Detect which cell encompasses the target text, then output its [x, y] center coordinate. 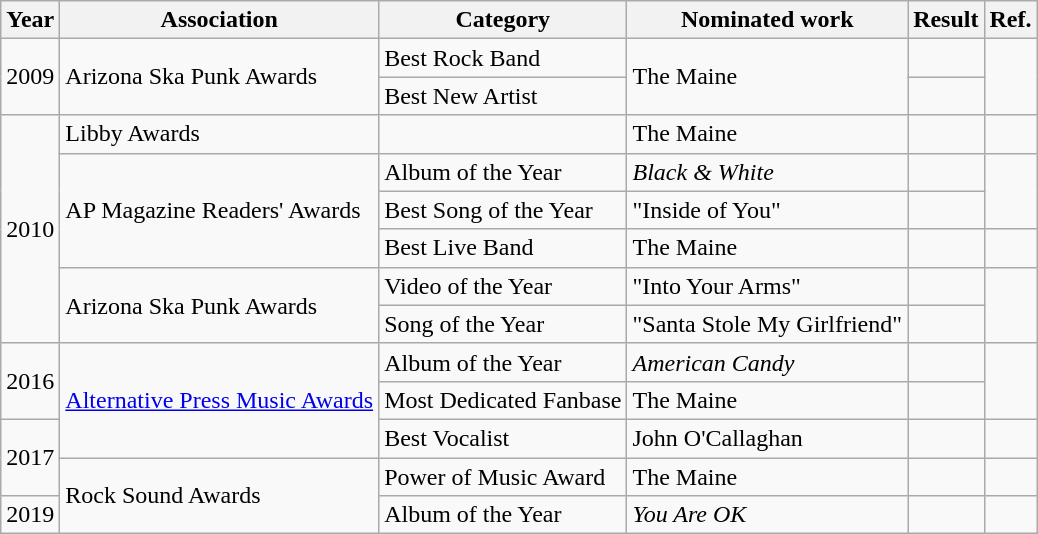
2019 [30, 515]
Result [946, 20]
Black & White [768, 172]
2017 [30, 457]
"Santa Stole My Girlfriend" [768, 324]
Best Song of the Year [503, 210]
"Inside of You" [768, 210]
Association [220, 20]
You Are OK [768, 515]
Category [503, 20]
Song of the Year [503, 324]
2009 [30, 77]
John O'Callaghan [768, 438]
Year [30, 20]
2010 [30, 229]
Rock Sound Awards [220, 496]
Nominated work [768, 20]
Libby Awards [220, 134]
Ref. [1010, 20]
"Into Your Arms" [768, 286]
Power of Music Award [503, 477]
Video of the Year [503, 286]
2016 [30, 381]
AP Magazine Readers' Awards [220, 210]
Alternative Press Music Awards [220, 400]
Best Rock Band [503, 58]
Most Dedicated Fanbase [503, 400]
Best New Artist [503, 96]
Best Live Band [503, 248]
American Candy [768, 362]
Best Vocalist [503, 438]
